Pinpoint the cell where the given text exists, returning its (x, y) midpoint coordinate. 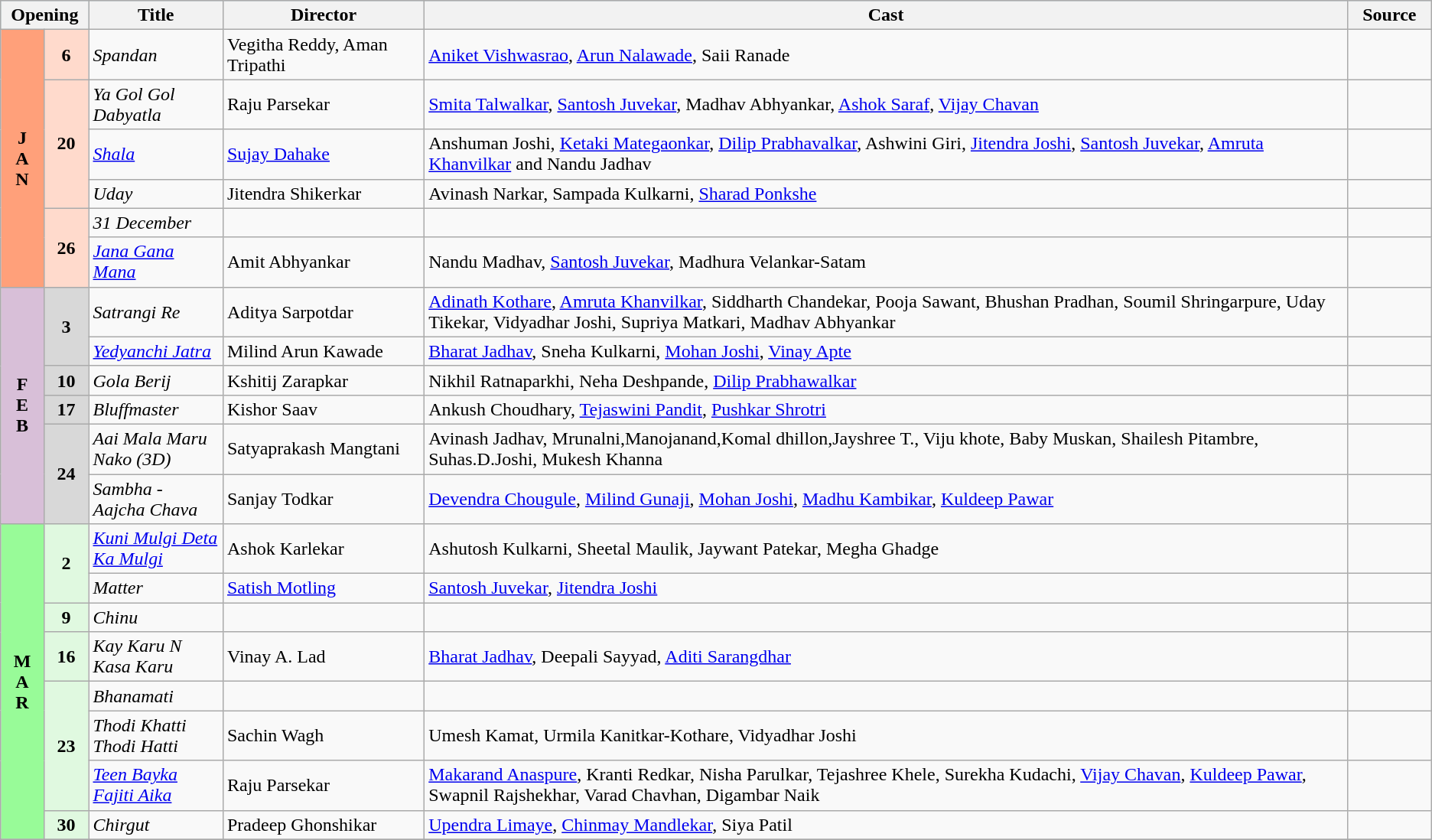
Sambha - Aajcha Chava (156, 499)
Smita Talwalkar, Santosh Juvekar, Madhav Abhyankar, Ashok Saraf, Vijay Chavan (886, 104)
Cast (886, 15)
3 (66, 326)
Source (1389, 15)
30 (66, 825)
31 December (156, 223)
Matter (156, 588)
9 (66, 617)
Bharat Jadhav, Sneha Kulkarni, Mohan Joshi, Vinay Apte (886, 351)
Sujay Dahake (323, 155)
20 (66, 144)
Teen Bayka Fajiti Aika (156, 785)
Kuni Mulgi Deta Ka Mulgi (156, 549)
Kshitij Zarapkar (323, 380)
6 (66, 55)
Director (323, 15)
Pradeep Ghonshikar (323, 825)
Yedyanchi Jatra (156, 351)
Uday (156, 194)
2 (66, 563)
Sachin Wagh (323, 736)
Jana Gana Mana (156, 262)
Vegitha Reddy, Aman Tripathi (323, 55)
16 (66, 656)
Bluffmaster (156, 409)
Title (156, 15)
MAR (22, 682)
Kishor Saav (323, 409)
JAN (22, 158)
Bhanamati (156, 696)
Avinash Jadhav, Mrunalni,Manojanand,Komal dhillon,Jayshree T., Viju khote, Baby Muskan, Shailesh Pitambre, Suhas.D.Joshi, Mukesh Khanna (886, 448)
Kay Karu N Kasa Karu (156, 656)
Anshuman Joshi, Ketaki Mategaonkar, Dilip Prabhavalkar, Ashwini Giri, Jitendra Joshi, Santosh Juvekar, Amruta Khanvilkar and Nandu Jadhav (886, 155)
Satrangi Re (156, 312)
Satish Motling (323, 588)
Umesh Kamat, Urmila Kanitkar-Kothare, Vidyadhar Joshi (886, 736)
Ankush Choudhary, Tejaswini Pandit, Pushkar Shrotri (886, 409)
Thodi Khatti Thodi Hatti (156, 736)
Upendra Limaye, Chinmay Mandlekar, Siya Patil (886, 825)
Ya Gol Gol Dabyatla (156, 104)
Vinay A. Lad (323, 656)
Devendra Chougule, Milind Gunaji, Mohan Joshi, Madhu Kambikar, Kuldeep Pawar (886, 499)
24 (66, 474)
Aditya Sarpotdar (323, 312)
Santosh Juvekar, Jitendra Joshi (886, 588)
Gola Berij (156, 380)
Nandu Madhav, Santosh Juvekar, Madhura Velankar-Satam (886, 262)
10 (66, 380)
Nikhil Ratnaparkhi, Neha Deshpande, Dilip Prabhawalkar (886, 380)
Bharat Jadhav, Deepali Sayyad, Aditi Sarangdhar (886, 656)
Aniket Vishwasrao, Arun Nalawade, Saii Ranade (886, 55)
Ashok Karlekar (323, 549)
Aai Mala Maru Nako (3D) (156, 448)
23 (66, 746)
Opening (44, 15)
Spandan (156, 55)
Milind Arun Kawade (323, 351)
Chinu (156, 617)
Shala (156, 155)
Chirgut (156, 825)
Sanjay Todkar (323, 499)
Avinash Narkar, Sampada Kulkarni, Sharad Ponkshe (886, 194)
26 (66, 248)
Jitendra Shikerkar (323, 194)
FEB (22, 405)
Satyaprakash Mangtani (323, 448)
Amit Abhyankar (323, 262)
17 (66, 409)
Ashutosh Kulkarni, Sheetal Maulik, Jaywant Patekar, Megha Ghadge (886, 549)
